Locate the cell with the specified text and output its [X, Y] center coordinate. 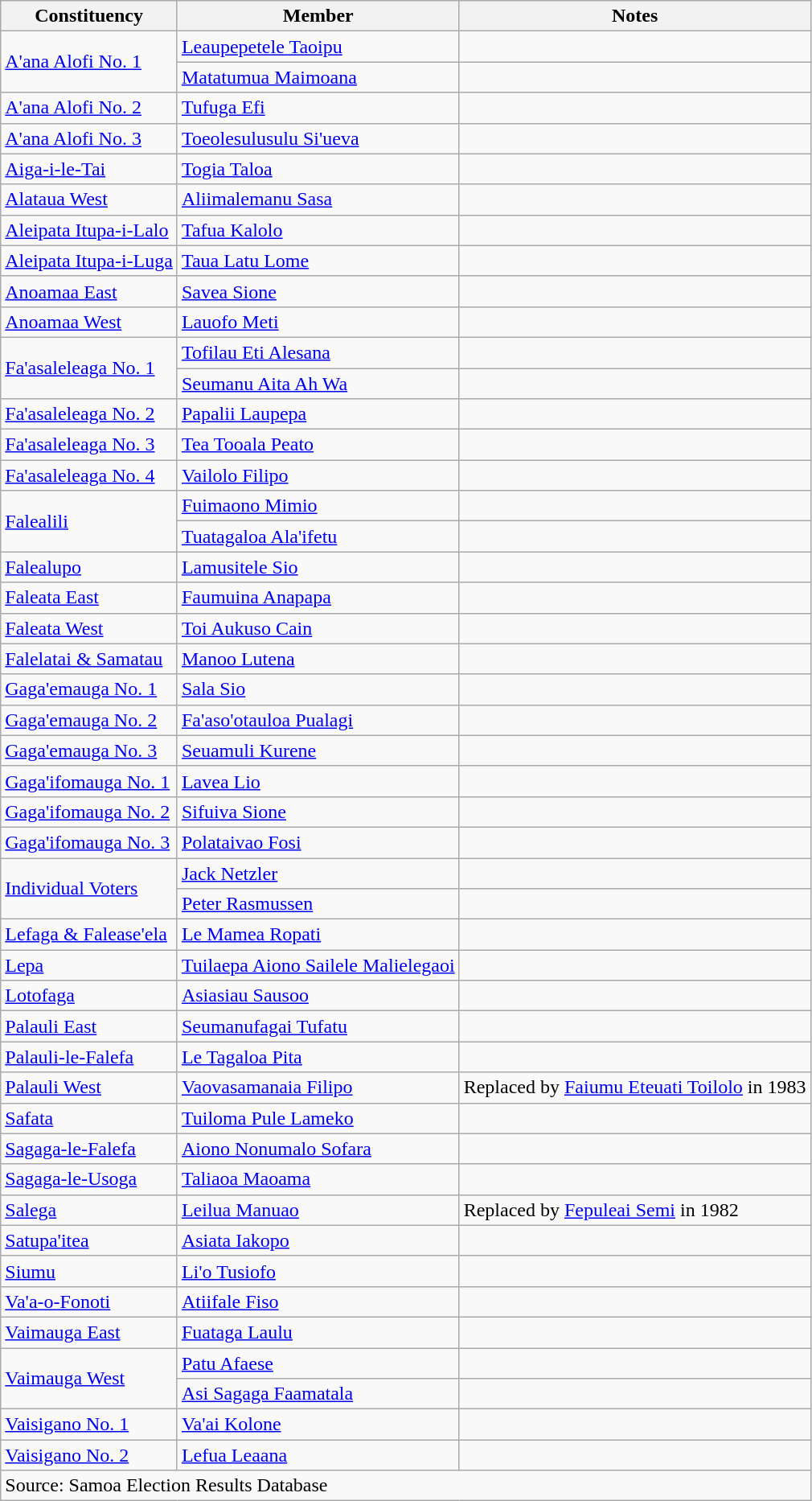
Seumanu Aita Ah Wa [318, 384]
Gaga'ifomauga No. 2 [89, 812]
Asi Sagaga Faamatala [318, 1394]
Leaupepetele Taoipu [318, 47]
Palauli-le-Falefa [89, 1057]
Satupa'itea [89, 1240]
Asiata Iakopo [318, 1240]
Aiga-i-le-Tai [89, 169]
Sagaga-le-Falefa [89, 1149]
Va'ai Kolone [318, 1425]
Tofilau Eti Alesana [318, 352]
Va'a-o-Fonoti [89, 1302]
Anoamaa East [89, 291]
Siumu [89, 1271]
Tafua Kalolo [318, 230]
Lotofaga [89, 996]
Lavea Lio [318, 781]
Lefaga & Falease'ela [89, 935]
Palauli East [89, 1026]
Tea Tooala Peato [318, 445]
Tuilaepa Aiono Sailele Malielegaoi [318, 965]
Vaisigano No. 1 [89, 1425]
Aleipata Itupa-i-Lalo [89, 230]
Fa'asaleleaga No. 1 [89, 368]
Vaimauga West [89, 1379]
Fa'asaleleaga No. 3 [89, 445]
Papalii Laupepa [318, 414]
Faumuina Anapapa [318, 598]
Source: Samoa Election Results Database [405, 1486]
Patu Afaese [318, 1363]
Aleipata Itupa-i-Luga [89, 261]
Palauli West [89, 1088]
Polataivao Fosi [318, 842]
Lamusitele Sio [318, 567]
Vaisigano No. 2 [89, 1455]
Individual Voters [89, 888]
Lefua Leaana [318, 1455]
Safata [89, 1118]
Faleata East [89, 598]
Leilua Manuao [318, 1210]
Li'o Tusiofo [318, 1271]
Matatumua Maimoana [318, 77]
Notes [635, 16]
Togia Taloa [318, 169]
Fuataga Laulu [318, 1332]
Asiasiau Sausoo [318, 996]
Fuimaono Mimio [318, 506]
Seumanufagai Tufatu [318, 1026]
Sifuiva Sione [318, 812]
Aiono Nonumalo Sofara [318, 1149]
Gaga'ifomauga No. 3 [89, 842]
Lepa [89, 965]
Member [318, 16]
Gaga'emauga No. 3 [89, 750]
Tufuga Efi [318, 108]
Alataua West [89, 199]
Lauofo Meti [318, 322]
A'ana Alofi No. 3 [89, 138]
Tuatagaloa Ala'ifetu [318, 537]
Gaga'emauga No. 1 [89, 689]
Sala Sio [318, 689]
Replaced by Fepuleai Semi in 1982 [635, 1210]
Replaced by Faiumu Eteuati Toilolo in 1983 [635, 1088]
Anoamaa West [89, 322]
Sagaga-le-Usoga [89, 1179]
A'ana Alofi No. 1 [89, 62]
Salega [89, 1210]
A'ana Alofi No. 2 [89, 108]
Vaimauga East [89, 1332]
Manoo Lutena [318, 659]
Vailolo Filipo [318, 475]
Le Mamea Ropati [318, 935]
Falealili [89, 521]
Taua Latu Lome [318, 261]
Savea Sione [318, 291]
Aliimalemanu Sasa [318, 199]
Fa'asaleleaga No. 2 [89, 414]
Atiifale Fiso [318, 1302]
Falelatai & Samatau [89, 659]
Toi Aukuso Cain [318, 628]
Tuiloma Pule Lameko [318, 1118]
Falealupo [89, 567]
Vaovasamanaia Filipo [318, 1088]
Faleata West [89, 628]
Jack Netzler [318, 873]
Le Tagaloa Pita [318, 1057]
Gaga'emauga No. 2 [89, 720]
Seuamuli Kurene [318, 750]
Taliaoa Maoama [318, 1179]
Fa'aso'otauloa Pualagi [318, 720]
Fa'asaleleaga No. 4 [89, 475]
Peter Rasmussen [318, 904]
Toeolesulusulu Si'ueva [318, 138]
Constituency [89, 16]
Gaga'ifomauga No. 1 [89, 781]
